Extract the [X, Y] coordinate from the center of the cell holding the provided text.  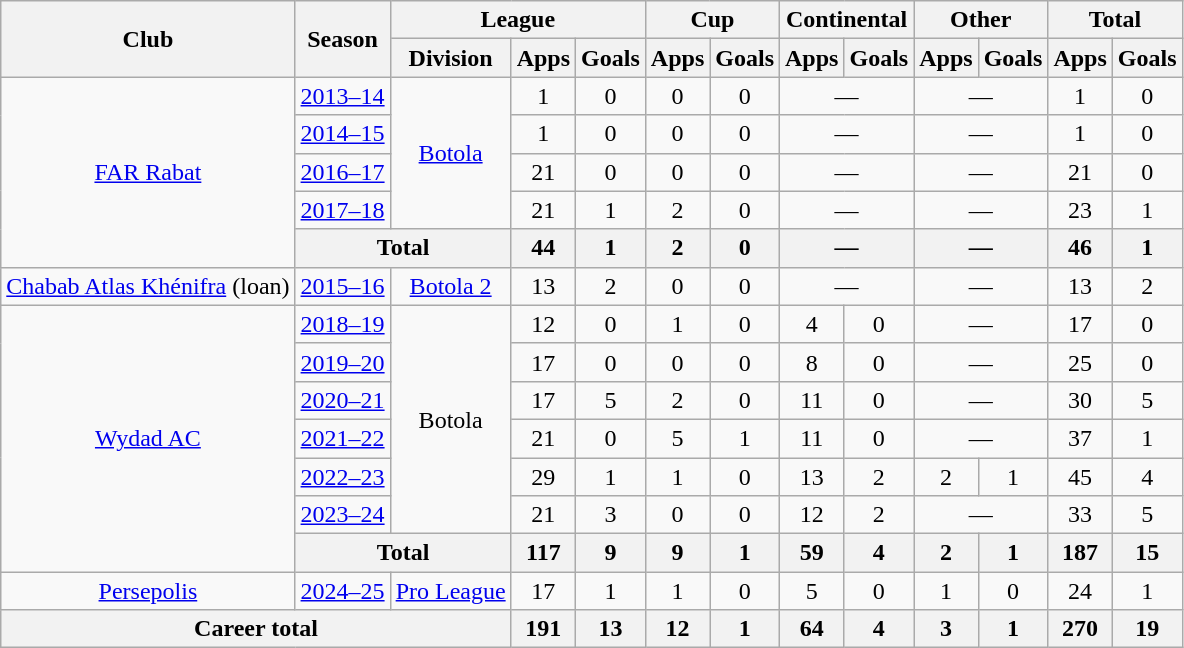
2022–23 [342, 477]
Season [342, 39]
Wydad AC [148, 438]
30 [1080, 400]
2021–22 [342, 438]
Other [981, 20]
Division [450, 58]
FAR Rabat [148, 172]
23 [1080, 210]
Persepolis [148, 591]
2019–20 [342, 362]
Career total [256, 629]
2023–24 [342, 515]
Cup [712, 20]
46 [1080, 248]
2015–16 [342, 286]
29 [543, 477]
2018–19 [342, 324]
15 [1147, 553]
8 [812, 362]
270 [1080, 629]
37 [1080, 438]
44 [543, 248]
187 [1080, 553]
Botola 2 [450, 286]
2014–15 [342, 134]
Pro League [450, 591]
Chabab Atlas Khénifra (loan) [148, 286]
59 [812, 553]
League [518, 20]
19 [1147, 629]
2017–18 [342, 210]
2020–21 [342, 400]
2024–25 [342, 591]
Continental [847, 20]
45 [1080, 477]
Club [148, 39]
25 [1080, 362]
191 [543, 629]
2016–17 [342, 172]
64 [812, 629]
117 [543, 553]
2013–14 [342, 96]
33 [1080, 515]
24 [1080, 591]
